Extract the [X, Y] coordinate from the center of the cell holding the provided text.  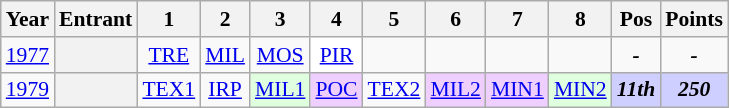
7 [518, 19]
Pos [636, 19]
PIR [336, 55]
2 [225, 19]
IRP [225, 90]
1979 [28, 90]
4 [336, 19]
TEX2 [394, 90]
MOS [280, 55]
POC [336, 90]
8 [580, 19]
1 [168, 19]
MIL1 [280, 90]
TEX1 [168, 90]
Entrant [96, 19]
250 [694, 90]
MIN1 [518, 90]
MIL2 [455, 90]
3 [280, 19]
TRE [168, 55]
11th [636, 90]
Points [694, 19]
5 [394, 19]
MIN2 [580, 90]
6 [455, 19]
Year [28, 19]
MIL [225, 55]
1977 [28, 55]
